Identify which cell holds the provided text, then report its (x, y) central coordinate. 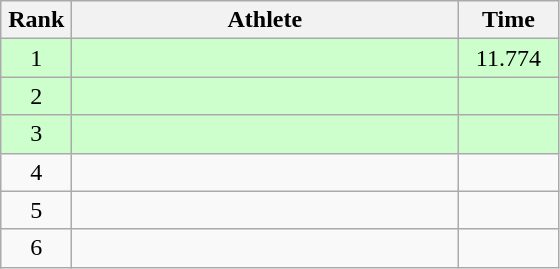
4 (36, 172)
Rank (36, 20)
2 (36, 96)
Time (508, 20)
6 (36, 248)
3 (36, 134)
5 (36, 210)
11.774 (508, 58)
1 (36, 58)
Athlete (265, 20)
